Find where the given text appears and provide that cell's center as [X, Y] coordinate. 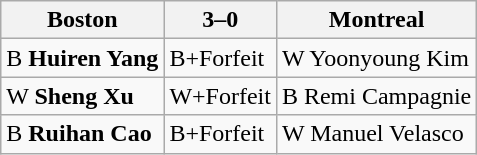
W Sheng Xu [82, 96]
Montreal [376, 20]
W+Forfeit [220, 96]
B Ruihan Cao [82, 134]
3–0 [220, 20]
B Huiren Yang [82, 58]
W Yoonyoung Kim [376, 58]
B Remi Campagnie [376, 96]
Boston [82, 20]
W Manuel Velasco [376, 134]
